Detect which cell encompasses the target text, then output its (x, y) center coordinate. 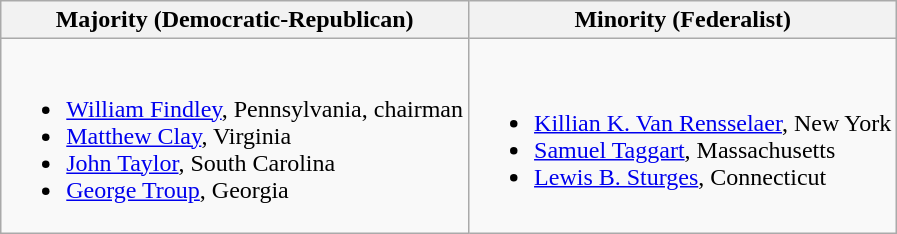
Minority (Federalist) (683, 20)
Killian K. Van Rensselaer, New YorkSamuel Taggart, MassachusettsLewis B. Sturges, Connecticut (683, 136)
Majority (Democratic-Republican) (235, 20)
William Findley, Pennsylvania, chairmanMatthew Clay, VirginiaJohn Taylor, South CarolinaGeorge Troup, Georgia (235, 136)
